Return the (x, y) coordinate for the center point of the cell that contains the specified text.  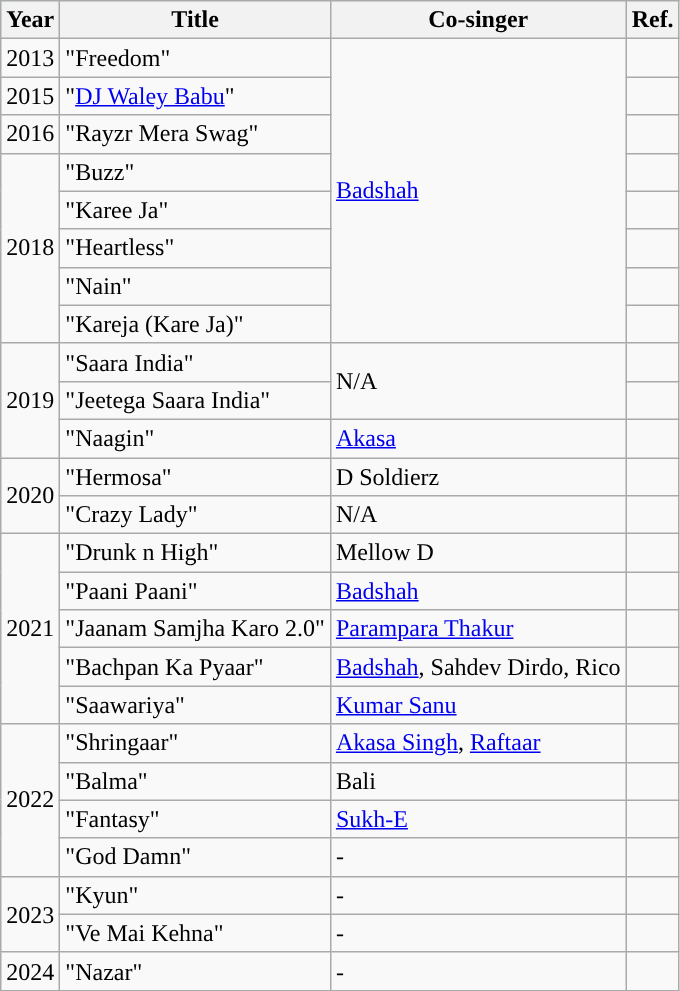
2023 (30, 914)
"Kareja (Kare Ja)" (196, 324)
2021 (30, 629)
Badshah, Sahdev Dirdo, Rico (478, 667)
Year (30, 20)
"Buzz" (196, 172)
"Naagin" (196, 438)
2024 (30, 971)
Ref. (652, 20)
"Bachpan Ka Pyaar" (196, 667)
"Fantasy" (196, 819)
"Balma" (196, 781)
Parampara Thakur (478, 629)
Kumar Sanu (478, 705)
"Jaanam Samjha Karo 2.0" (196, 629)
D Soldierz (478, 477)
2013 (30, 58)
Co-singer (478, 20)
"Ve Mai Kehna" (196, 933)
"Rayzr Mera Swag" (196, 134)
"Shringaar" (196, 743)
2020 (30, 496)
Title (196, 20)
"Saawariya" (196, 705)
Bali (478, 781)
2022 (30, 800)
Akasa (478, 438)
"Nain" (196, 286)
"Paani Paani" (196, 591)
"God Damn" (196, 857)
"Jeetega Saara India" (196, 400)
"DJ Waley Babu" (196, 96)
2018 (30, 248)
2016 (30, 134)
Sukh-E (478, 819)
2015 (30, 96)
"Drunk n High" (196, 553)
2019 (30, 400)
"Kyun" (196, 895)
Mellow D (478, 553)
"Nazar" (196, 971)
"Karee Ja" (196, 210)
"Heartless" (196, 248)
"Hermosa" (196, 477)
"Crazy Lady" (196, 515)
Akasa Singh, Raftaar (478, 743)
"Saara India" (196, 362)
"Freedom" (196, 58)
